Find where the given text appears and provide that cell's center as (x, y) coordinate. 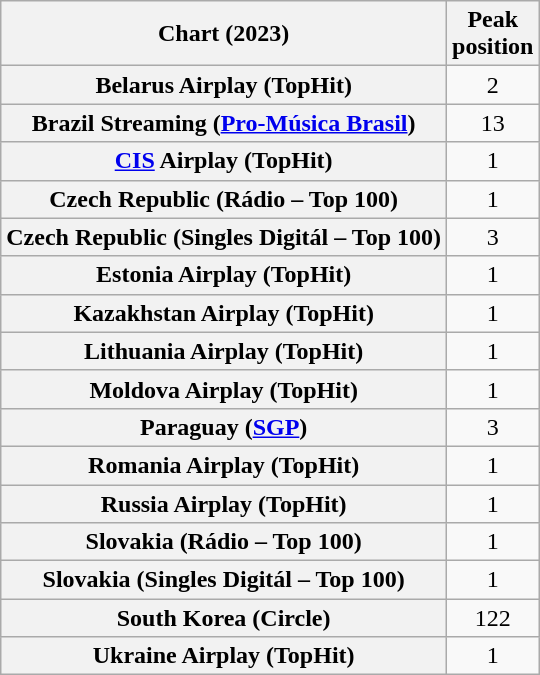
2 (493, 85)
Lithuania Airplay (TopHit) (224, 351)
Moldova Airplay (TopHit) (224, 389)
122 (493, 618)
Paraguay (SGP) (224, 427)
Estonia Airplay (TopHit) (224, 275)
Czech Republic (Rádio – Top 100) (224, 199)
Chart (2023) (224, 34)
Kazakhstan Airplay (TopHit) (224, 313)
South Korea (Circle) (224, 618)
13 (493, 123)
Peakposition (493, 34)
Brazil Streaming (Pro-Música Brasil) (224, 123)
Czech Republic (Singles Digitál – Top 100) (224, 237)
Belarus Airplay (TopHit) (224, 85)
Romania Airplay (TopHit) (224, 465)
CIS Airplay (TopHit) (224, 161)
Slovakia (Singles Digitál – Top 100) (224, 580)
Ukraine Airplay (TopHit) (224, 656)
Russia Airplay (TopHit) (224, 503)
Slovakia (Rádio – Top 100) (224, 542)
